Detect which cell encompasses the target text, then output its (X, Y) center coordinate. 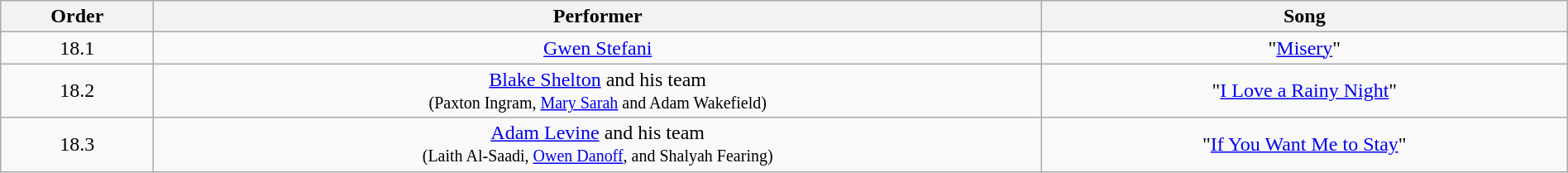
Order (78, 17)
Performer (597, 17)
"I Love a Rainy Night" (1304, 91)
Adam Levine and his team (Laith Al-Saadi, Owen Danoff, and Shalyah Fearing) (597, 144)
Gwen Stefani (597, 48)
18.2 (78, 91)
"If You Want Me to Stay" (1304, 144)
"Misery" (1304, 48)
Blake Shelton and his team (Paxton Ingram, Mary Sarah and Adam Wakefield) (597, 91)
18.3 (78, 144)
18.1 (78, 48)
Song (1304, 17)
